Output the [X, Y] coordinate of the center of the cell containing the given text.  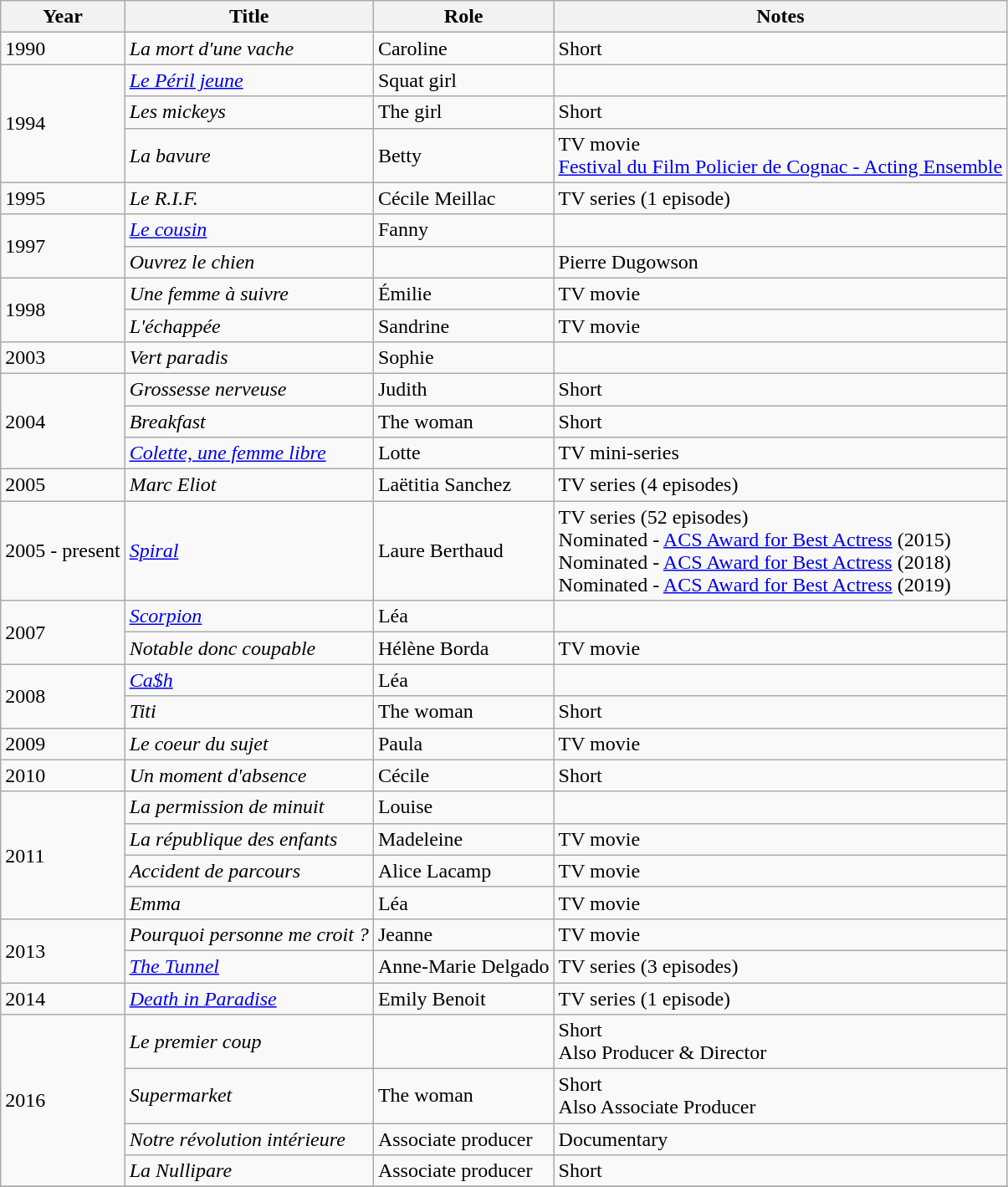
ShortAlso Associate Producer [780, 1096]
Grossesse nerveuse [249, 389]
TV series (3 episodes) [780, 966]
Scorpion [249, 617]
Une femme à suivre [249, 294]
Documentary [780, 1139]
Louise [463, 807]
Breakfast [249, 421]
Sophie [463, 357]
Death in Paradise [249, 998]
Emily Benoit [463, 998]
Émilie [463, 294]
Accident de parcours [249, 871]
2005 - present [63, 550]
Madeleine [463, 839]
Title [249, 17]
Le coeur du sujet [249, 744]
1998 [63, 310]
2014 [63, 998]
2016 [63, 1101]
Le premier coup [249, 1042]
2013 [63, 950]
Hélène Borda [463, 648]
1997 [63, 246]
1990 [63, 49]
Vert paradis [249, 357]
Ouvrez le chien [249, 262]
Le Péril jeune [249, 80]
Anne-Marie Delgado [463, 966]
La Nullipare [249, 1171]
Colette, une femme libre [249, 453]
La bavure [249, 156]
Role [463, 17]
Emma [249, 903]
La mort d'une vache [249, 49]
Judith [463, 389]
2010 [63, 775]
2007 [63, 632]
Notre révolution intérieure [249, 1139]
Cécile Meillac [463, 198]
2008 [63, 696]
Cécile [463, 775]
Year [63, 17]
The girl [463, 112]
Un moment d'absence [249, 775]
Pierre Dugowson [780, 262]
Laëtitia Sanchez [463, 485]
Fanny [463, 230]
L'échappée [249, 325]
2009 [63, 744]
1995 [63, 198]
Paula [463, 744]
Le cousin [249, 230]
Squat girl [463, 80]
Sandrine [463, 325]
La permission de minuit [249, 807]
La république des enfants [249, 839]
Caroline [463, 49]
The Tunnel [249, 966]
Ca$h [249, 680]
Notes [780, 17]
Laure Berthaud [463, 550]
Supermarket [249, 1096]
Les mickeys [249, 112]
TV movieFestival du Film Policier de Cognac - Acting Ensemble [780, 156]
TV mini-series [780, 453]
Spiral [249, 550]
Betty [463, 156]
Pourquoi personne me croit ? [249, 934]
Le R.I.F. [249, 198]
Titi [249, 712]
ShortAlso Producer & Director [780, 1042]
2004 [63, 421]
2005 [63, 485]
2003 [63, 357]
TV series (4 episodes) [780, 485]
2011 [63, 855]
1994 [63, 124]
Lotte [463, 453]
Jeanne [463, 934]
Notable donc coupable [249, 648]
Marc Eliot [249, 485]
Alice Lacamp [463, 871]
